Return the (x, y) coordinate for the center point of the cell that contains the specified text.  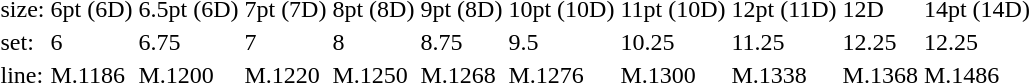
7 (286, 42)
12.25 (880, 42)
6 (92, 42)
10.25 (673, 42)
11.25 (784, 42)
8.75 (462, 42)
9.5 (562, 42)
8 (374, 42)
6.75 (188, 42)
